Detect which cell encompasses the target text, then output its [X, Y] center coordinate. 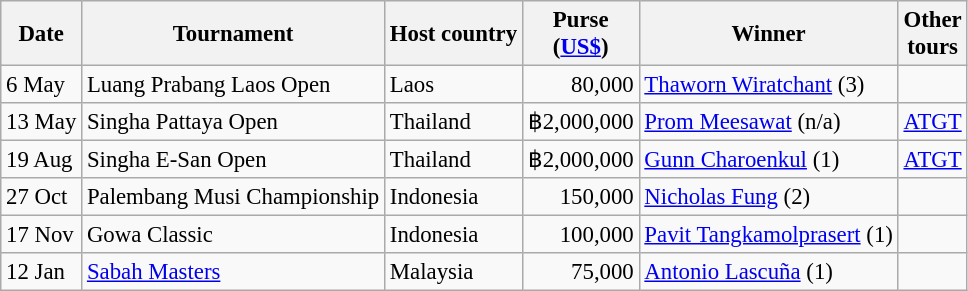
Othertours [932, 34]
80,000 [580, 85]
Singha Pattaya Open [234, 122]
27 Oct [42, 197]
13 May [42, 122]
100,000 [580, 235]
Luang Prabang Laos Open [234, 85]
Thaworn Wiratchant (3) [768, 85]
150,000 [580, 197]
Palembang Musi Championship [234, 197]
17 Nov [42, 235]
Singha E-San Open [234, 160]
Prom Meesawat (n/a) [768, 122]
6 May [42, 85]
Date [42, 34]
19 Aug [42, 160]
Gunn Charoenkul (1) [768, 160]
Tournament [234, 34]
Gowa Classic [234, 235]
Pavit Tangkamolprasert (1) [768, 235]
Host country [454, 34]
Laos [454, 85]
Winner [768, 34]
Purse(US$) [580, 34]
Nicholas Fung (2) [768, 197]
